Output the [X, Y] coordinate of the center of the cell containing the given text.  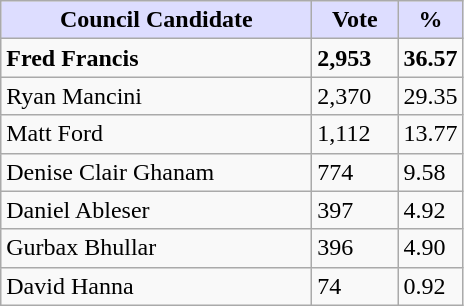
396 [355, 248]
4.90 [430, 248]
Denise Clair Ghanam [156, 172]
4.92 [430, 210]
29.35 [430, 96]
2,953 [355, 58]
Gurbax Bhullar [156, 248]
9.58 [430, 172]
1,112 [355, 134]
Matt Ford [156, 134]
74 [355, 286]
Ryan Mancini [156, 96]
% [430, 20]
13.77 [430, 134]
36.57 [430, 58]
Council Candidate [156, 20]
397 [355, 210]
2,370 [355, 96]
Vote [355, 20]
Daniel Ableser [156, 210]
0.92 [430, 286]
Fred Francis [156, 58]
David Hanna [156, 286]
774 [355, 172]
